Find where the given text appears and provide that cell's center as (X, Y) coordinate. 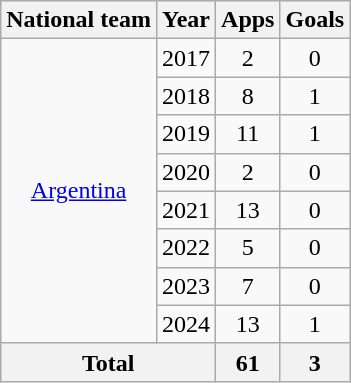
2020 (186, 172)
2017 (186, 58)
2023 (186, 286)
Total (108, 362)
National team (79, 20)
61 (248, 362)
2018 (186, 96)
3 (315, 362)
Argentina (79, 191)
8 (248, 96)
2024 (186, 324)
2022 (186, 248)
11 (248, 134)
Apps (248, 20)
7 (248, 286)
Goals (315, 20)
2021 (186, 210)
Year (186, 20)
2019 (186, 134)
5 (248, 248)
